Scan for the cell matching the given text and deliver its (x, y) coordinate at center. 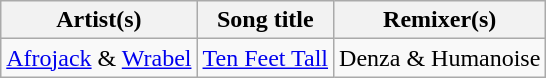
Song title (266, 20)
Remixer(s) (440, 20)
Afrojack & Wrabel (99, 58)
Denza & Humanoise (440, 58)
Ten Feet Tall (266, 58)
Artist(s) (99, 20)
